Scan for the cell matching the given text and deliver its [x, y] coordinate at center. 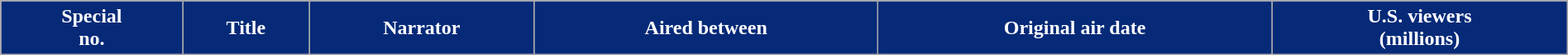
Aired between [706, 28]
Narrator [422, 28]
Title [246, 28]
U.S. viewers(millions) [1420, 28]
Specialno. [92, 28]
Original air date [1074, 28]
